Scan for the cell matching the given text and deliver its (x, y) coordinate at center. 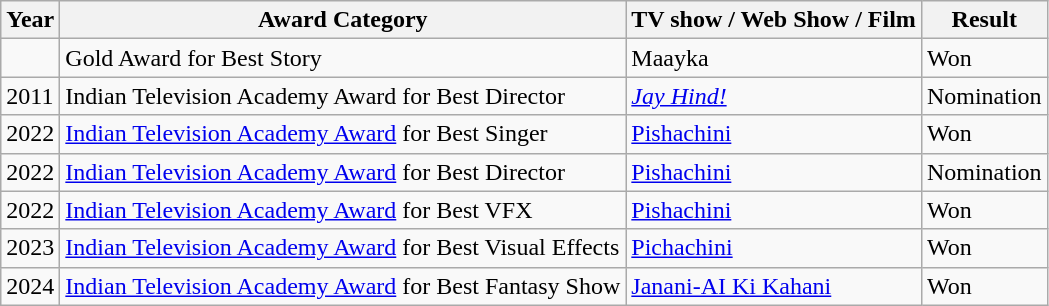
Year (30, 20)
Janani-AI Ki Kahani (774, 286)
2011 (30, 96)
Result (984, 20)
Indian Television Academy Award for Best Visual Effects (343, 248)
Jay Hind! (774, 96)
Maayka (774, 58)
Award Category (343, 20)
Pichachini (774, 248)
TV show / Web Show / Film (774, 20)
Indian Television Academy Award for Best Fantasy Show (343, 286)
Indian Television Academy Award for Best VFX (343, 210)
Gold Award for Best Story (343, 58)
Indian Television Academy Award for Best Singer (343, 134)
2024 (30, 286)
2023 (30, 248)
